Locate the cell with the specified text and output its [x, y] center coordinate. 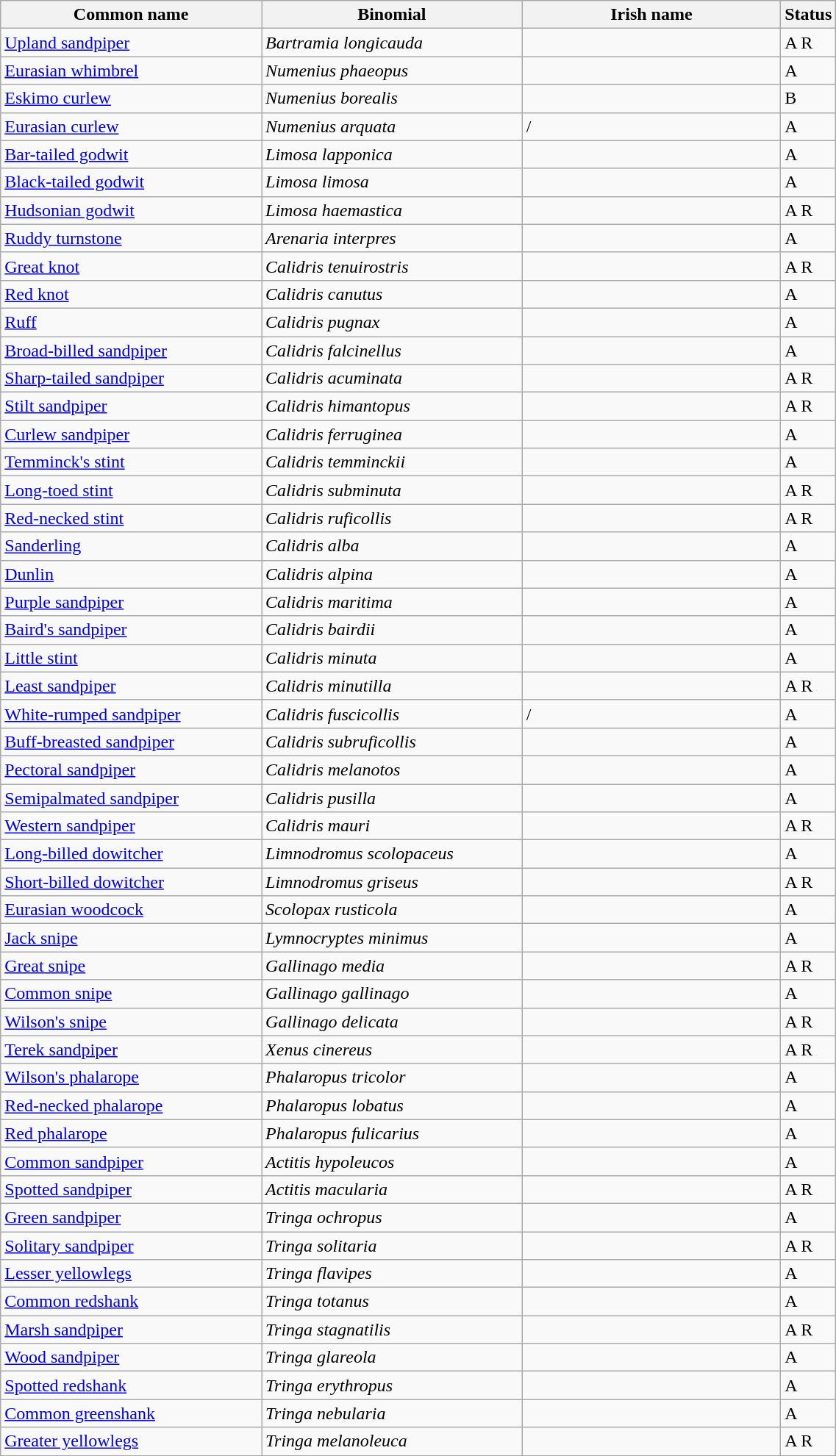
Eurasian curlew [131, 126]
Calidris minuta [393, 658]
Actitis hypoleucos [393, 1161]
Bar-tailed godwit [131, 154]
Common redshank [131, 1302]
Curlew sandpiper [131, 434]
Green sandpiper [131, 1217]
Baird's sandpiper [131, 630]
Tringa erythropus [393, 1385]
Limosa limosa [393, 182]
Red knot [131, 294]
Limnodromus griseus [393, 882]
Semipalmated sandpiper [131, 797]
Calidris subminuta [393, 490]
Gallinago gallinago [393, 994]
Dunlin [131, 574]
Tringa glareola [393, 1358]
Tringa flavipes [393, 1274]
Calidris tenuirostris [393, 266]
Red-necked phalarope [131, 1105]
Phalaropus tricolor [393, 1077]
Hudsonian godwit [131, 210]
Calidris fuscicollis [393, 714]
Calidris bairdii [393, 630]
Great snipe [131, 966]
Marsh sandpiper [131, 1330]
Eurasian whimbrel [131, 71]
Little stint [131, 658]
Spotted sandpiper [131, 1189]
Calidris subruficollis [393, 742]
Wood sandpiper [131, 1358]
Tringa totanus [393, 1302]
Red-necked stint [131, 518]
Broad-billed sandpiper [131, 351]
Calidris himantopus [393, 406]
Scolopax rusticola [393, 910]
White-rumped sandpiper [131, 714]
Calidris canutus [393, 294]
Calidris pugnax [393, 322]
Phalaropus fulicarius [393, 1133]
Common name [131, 15]
Jack snipe [131, 938]
Irish name [651, 15]
Phalaropus lobatus [393, 1105]
Calidris alba [393, 546]
Gallinago media [393, 966]
Eurasian woodcock [131, 910]
Calidris temminckii [393, 462]
Great knot [131, 266]
Sanderling [131, 546]
Stilt sandpiper [131, 406]
Numenius borealis [393, 98]
Common snipe [131, 994]
Ruff [131, 322]
Gallinago delicata [393, 1022]
Black-tailed godwit [131, 182]
Temminck's stint [131, 462]
Arenaria interpres [393, 238]
Calidris mauri [393, 826]
Ruddy turnstone [131, 238]
Wilson's snipe [131, 1022]
Common greenshank [131, 1413]
Lesser yellowlegs [131, 1274]
Solitary sandpiper [131, 1246]
Calidris falcinellus [393, 351]
Actitis macularia [393, 1189]
Tringa melanoleuca [393, 1441]
Calidris ferruginea [393, 434]
Short-billed dowitcher [131, 882]
Common sandpiper [131, 1161]
Tringa solitaria [393, 1246]
Red phalarope [131, 1133]
Numenius phaeopus [393, 71]
Buff-breasted sandpiper [131, 742]
Numenius arquata [393, 126]
Wilson's phalarope [131, 1077]
Bartramia longicauda [393, 43]
Upland sandpiper [131, 43]
Binomial [393, 15]
Lymnocryptes minimus [393, 938]
Limnodromus scolopaceus [393, 854]
Eskimo curlew [131, 98]
Tringa ochropus [393, 1217]
Tringa stagnatilis [393, 1330]
Calidris melanotos [393, 770]
Sharp-tailed sandpiper [131, 379]
B [809, 98]
Terek sandpiper [131, 1050]
Purple sandpiper [131, 602]
Pectoral sandpiper [131, 770]
Calidris ruficollis [393, 518]
Long-toed stint [131, 490]
Calidris acuminata [393, 379]
Calidris maritima [393, 602]
Spotted redshank [131, 1385]
Tringa nebularia [393, 1413]
Calidris alpina [393, 574]
Greater yellowlegs [131, 1441]
Status [809, 15]
Calidris pusilla [393, 797]
Least sandpiper [131, 686]
Limosa lapponica [393, 154]
Calidris minutilla [393, 686]
Xenus cinereus [393, 1050]
Limosa haemastica [393, 210]
Long-billed dowitcher [131, 854]
Western sandpiper [131, 826]
